Return [x, y] of the center of cell containing provided text 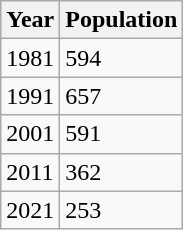
594 [122, 58]
Year [30, 20]
362 [122, 172]
Population [122, 20]
1991 [30, 96]
253 [122, 210]
2011 [30, 172]
2001 [30, 134]
657 [122, 96]
2021 [30, 210]
1981 [30, 58]
591 [122, 134]
